Output the (X, Y) coordinate of the center of the cell containing the given text.  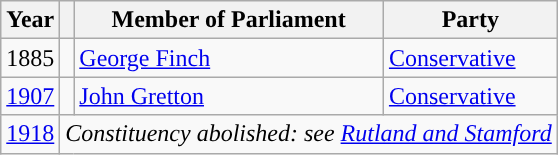
1907 (30, 96)
George Finch (229, 58)
Year (30, 20)
Party (470, 20)
Constituency abolished: see Rutland and Stamford (308, 134)
Member of Parliament (229, 20)
John Gretton (229, 96)
1885 (30, 58)
1918 (30, 134)
